Return (X, Y) of the center of cell containing provided text 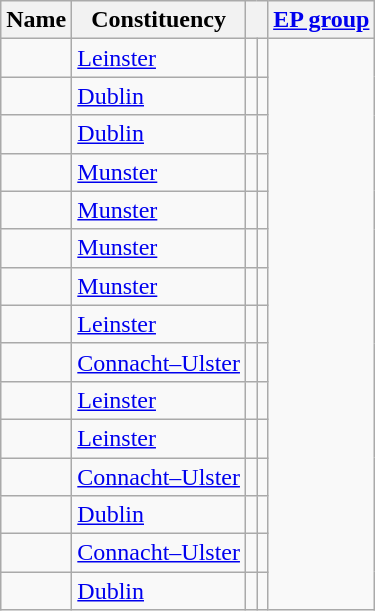
Constituency (159, 20)
Name (36, 20)
EP group (322, 20)
